Search for the cell housing the specified text and yield its (x, y) center coordinate. 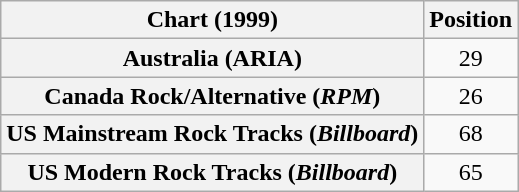
26 (471, 96)
29 (471, 58)
Canada Rock/Alternative (RPM) (212, 96)
68 (471, 134)
Chart (1999) (212, 20)
Australia (ARIA) (212, 58)
65 (471, 172)
Position (471, 20)
US Mainstream Rock Tracks (Billboard) (212, 134)
US Modern Rock Tracks (Billboard) (212, 172)
